Provide the (x, y) coordinate of the cell's center where the given text is located.  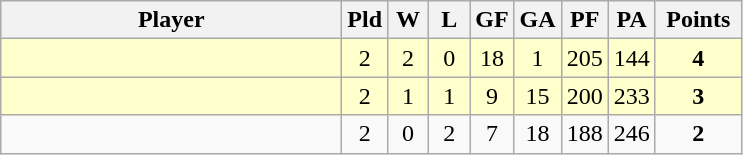
9 (492, 96)
Points (698, 20)
3 (698, 96)
4 (698, 58)
144 (632, 58)
15 (538, 96)
7 (492, 134)
W (408, 20)
Pld (365, 20)
233 (632, 96)
GA (538, 20)
GF (492, 20)
246 (632, 134)
205 (584, 58)
200 (584, 96)
L (450, 20)
188 (584, 134)
PF (584, 20)
PA (632, 20)
Player (172, 20)
